Pinpoint the cell where the given text exists, returning its [X, Y] midpoint coordinate. 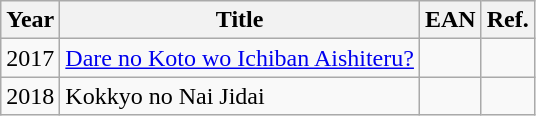
Ref. [508, 20]
Title [240, 20]
Year [30, 20]
2017 [30, 58]
Dare no Koto wo Ichiban Aishiteru? [240, 58]
EAN [450, 20]
2018 [30, 96]
Kokkyo no Nai Jidai [240, 96]
